Output the [x, y] coordinate of the center of the cell containing the given text.  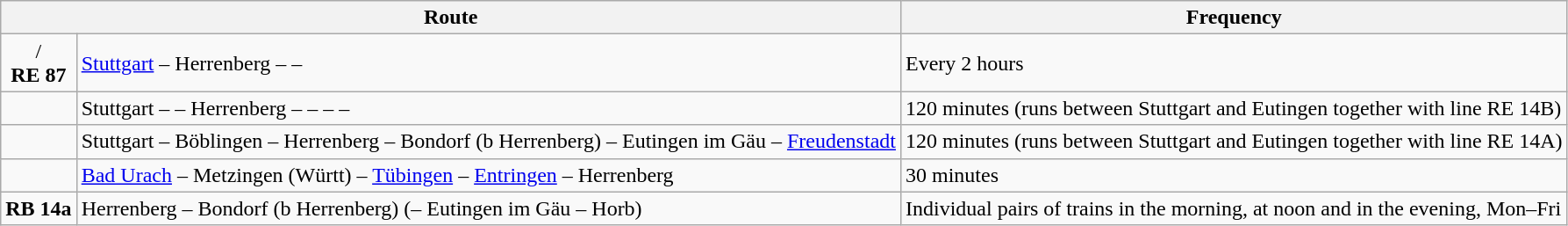
Frequency [1234, 18]
120 minutes (runs between Stuttgart and Eutingen together with line RE 14B) [1234, 108]
30 minutes [1234, 175]
120 minutes (runs between Stuttgart and Eutingen together with line RE 14A) [1234, 142]
Individual pairs of trains in the morning, at noon and in the evening, Mon–Fri [1234, 208]
Stuttgart – Herrenberg – – [488, 63]
/RE 87 [39, 63]
Route [451, 18]
Every 2 hours [1234, 63]
RB 14a [39, 208]
Herrenberg – Bondorf (b Herrenberg) (– Eutingen im Gäu – Horb) [488, 208]
Bad Urach – Metzingen (Württ) – Tübingen – Entringen – Herrenberg [488, 175]
Stuttgart – – Herrenberg – – – – [488, 108]
Stuttgart – Böblingen – Herrenberg – Bondorf (b Herrenberg) – Eutingen im Gäu – Freudenstadt [488, 142]
